Extract the [x, y] coordinate from the center of the cell holding the provided text.  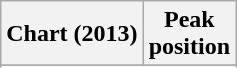
Peakposition [189, 34]
Chart (2013) [72, 34]
